Output the (x, y) coordinate of the center of the cell containing the given text.  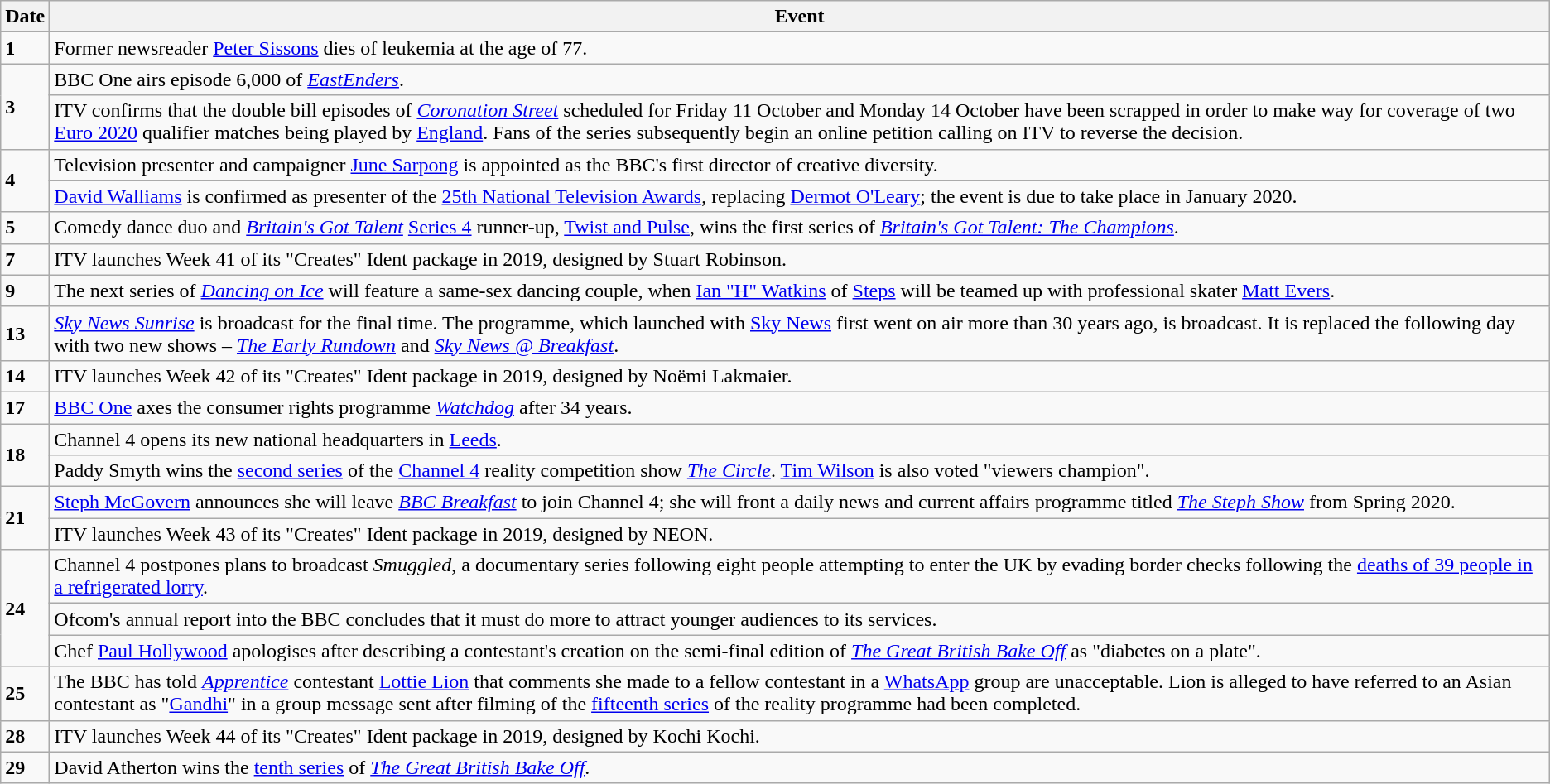
14 (25, 376)
Comedy dance duo and Britain's Got Talent Series 4 runner-up, Twist and Pulse, wins the first series of Britain's Got Talent: The Champions. (800, 228)
1 (25, 48)
Paddy Smyth wins the second series of the Channel 4 reality competition show The Circle. Tim Wilson is also voted "viewers champion". (800, 471)
13 (25, 333)
Former newsreader Peter Sissons dies of leukemia at the age of 77. (800, 48)
21 (25, 518)
Event (800, 17)
ITV launches Week 44 of its "Creates" Ident package in 2019, designed by Kochi Kochi. (800, 736)
5 (25, 228)
ITV launches Week 41 of its "Creates" Ident package in 2019, designed by Stuart Robinson. (800, 259)
24 (25, 608)
4 (25, 180)
BBC One airs episode 6,000 of EastEnders. (800, 79)
18 (25, 455)
ITV launches Week 43 of its "Creates" Ident package in 2019, designed by NEON. (800, 534)
David Atherton wins the tenth series of The Great British Bake Off. (800, 767)
17 (25, 407)
Ofcom's annual report into the BBC concludes that it must do more to attract younger audiences to its services. (800, 619)
9 (25, 291)
Date (25, 17)
Television presenter and campaigner June Sarpong is appointed as the BBC's first director of creative diversity. (800, 165)
Channel 4 opens its new national headquarters in Leeds. (800, 440)
28 (25, 736)
BBC One axes the consumer rights programme Watchdog after 34 years. (800, 407)
7 (25, 259)
29 (25, 767)
3 (25, 106)
ITV launches Week 42 of its "Creates" Ident package in 2019, designed by Noëmi Lakmaier. (800, 376)
25 (25, 694)
